Return the [X, Y] coordinate for the center point of the cell that contains the specified text.  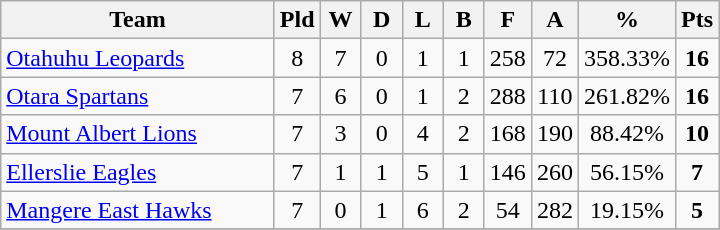
358.33% [626, 58]
4 [422, 134]
Ellerslie Eagles [138, 172]
54 [508, 210]
168 [508, 134]
56.15% [626, 172]
Team [138, 20]
288 [508, 96]
Pld [297, 20]
Mangere East Hawks [138, 210]
Pts [696, 20]
% [626, 20]
10 [696, 134]
A [554, 20]
Mount Albert Lions [138, 134]
19.15% [626, 210]
260 [554, 172]
146 [508, 172]
D [382, 20]
3 [340, 134]
W [340, 20]
Otara Spartans [138, 96]
F [508, 20]
261.82% [626, 96]
282 [554, 210]
72 [554, 58]
258 [508, 58]
190 [554, 134]
8 [297, 58]
88.42% [626, 134]
L [422, 20]
Otahuhu Leopards [138, 58]
110 [554, 96]
B [464, 20]
